Scan for the cell matching the given text and deliver its [X, Y] coordinate at center. 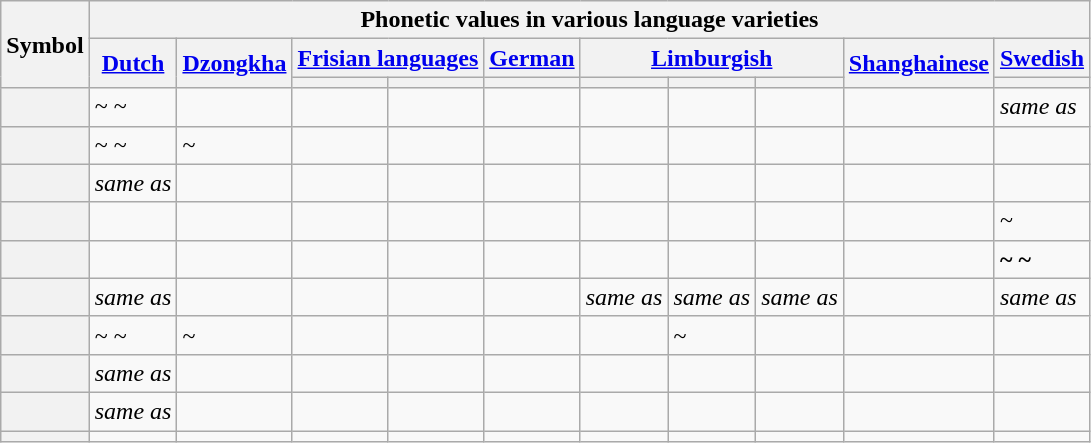
Frisian languages [388, 58]
Phonetic values in various language varieties [589, 20]
Swedish [1042, 58]
Limburgish [712, 58]
German [532, 58]
Dzongkha [234, 64]
Dutch [133, 64]
Shanghainese [918, 64]
Symbol [45, 44]
